Find where the given text appears and provide that cell's center as (x, y) coordinate. 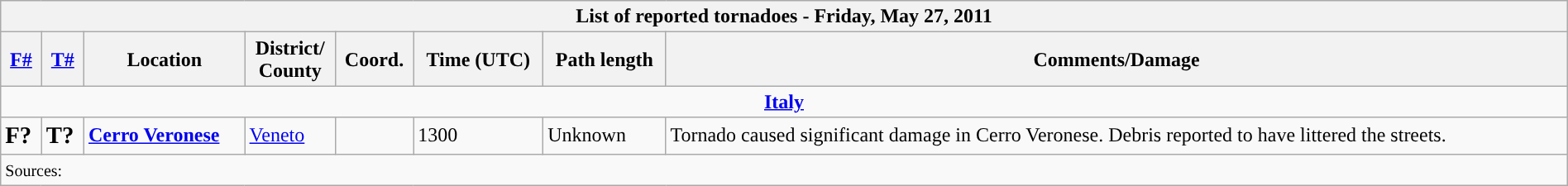
Sources: (784, 169)
Location (164, 60)
Comments/Damage (1116, 60)
Veneto (289, 136)
F# (22, 60)
Path length (605, 60)
Italy (784, 102)
1300 (478, 136)
T? (63, 136)
List of reported tornadoes - Friday, May 27, 2011 (784, 17)
Unknown (605, 136)
Time (UTC) (478, 60)
Cerro Veronese (164, 136)
T# (63, 60)
Coord. (374, 60)
District/County (289, 60)
F? (22, 136)
Tornado caused significant damage in Cerro Veronese. Debris reported to have littered the streets. (1116, 136)
